Search for the cell housing the specified text and yield its [x, y] center coordinate. 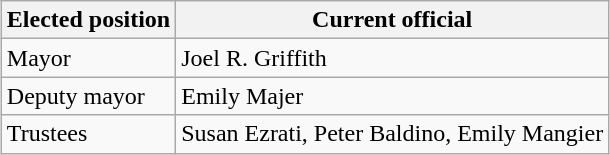
Trustees [88, 134]
Deputy mayor [88, 96]
Elected position [88, 20]
Susan Ezrati, Peter Baldino, Emily Mangier [392, 134]
Mayor [88, 58]
Joel R. Griffith [392, 58]
Current official [392, 20]
Emily Majer [392, 96]
